Return the (x, y) coordinate for the center point of the cell that contains the specified text.  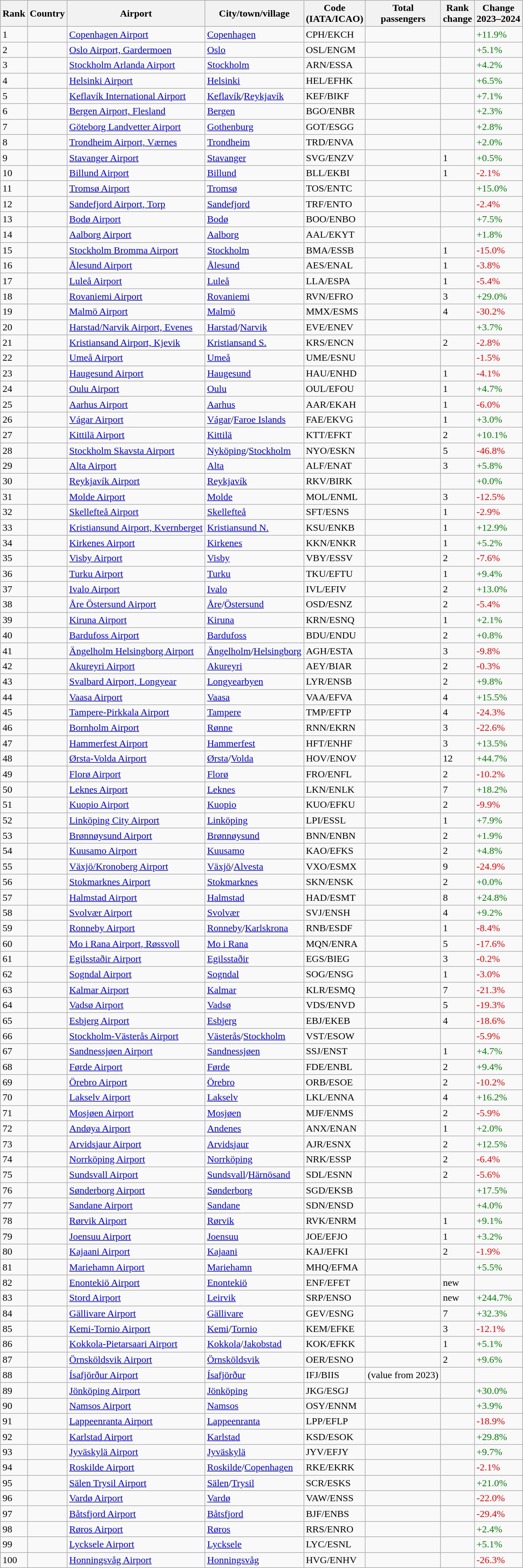
KOK/EFKK (334, 1344)
Helsinki (254, 81)
RVN/EFRO (334, 296)
Gothenburg (254, 127)
Sønderborg Airport (136, 1190)
+5.8% (499, 466)
Rankchange (457, 14)
Ísafjörður (254, 1375)
Trondheim Airport, Værnes (136, 142)
98 (14, 1529)
+16.2% (499, 1098)
Gällivare (254, 1313)
57 (14, 897)
KEM/EFKE (334, 1329)
MJF/ENMS (334, 1113)
-2.4% (499, 204)
VDS/ENVD (334, 1005)
+6.5% (499, 81)
VAA/EFVA (334, 697)
Bardufoss (254, 635)
Mo i Rana Airport, Røssvoll (136, 944)
MHQ/EFMA (334, 1267)
-15.0% (499, 250)
+24.8% (499, 897)
-5.6% (499, 1174)
+4.8% (499, 851)
-12.5% (499, 497)
Sundsvall/Härnösand (254, 1174)
Karlstad (254, 1437)
Molde (254, 497)
Honningsvåg (254, 1560)
81 (14, 1267)
Kuusamo (254, 851)
Nyköping/Stockholm (254, 451)
Stord Airport (136, 1298)
58 (14, 913)
+29.0% (499, 296)
SVJ/ENSH (334, 913)
AAL/EKYT (334, 235)
SGD/EKSB (334, 1190)
Keflavík/Reykjavík (254, 96)
+5.2% (499, 543)
Rørvik (254, 1221)
15 (14, 250)
Stockholm Arlanda Airport (136, 65)
66 (14, 1036)
78 (14, 1221)
Esbjerg (254, 1021)
+7.5% (499, 219)
Umeå (254, 358)
Kristiansund N. (254, 528)
Sandnessjøen Airport (136, 1051)
Ørsta-Volda Airport (136, 759)
Førde Airport (136, 1067)
Arvidsjaur (254, 1144)
ALF/ENAT (334, 466)
Gällivare Airport (136, 1313)
45 (14, 713)
City/town/village (254, 14)
Sandane Airport (136, 1206)
Ivalo (254, 589)
Keflavík International Airport (136, 96)
TOS/ENTC (334, 188)
Tampere (254, 713)
Västerås/Stockholm (254, 1036)
Båtsfjord (254, 1514)
Haugesund Airport (136, 373)
BNN/ENBN (334, 836)
Hammerfest Airport (136, 743)
82 (14, 1283)
LPP/EFLP (334, 1421)
Namsos (254, 1406)
Malmö (254, 312)
KRS/ENCN (334, 343)
-6.4% (499, 1159)
Kiruna Airport (136, 620)
Copenhagen Airport (136, 34)
Örnsköldsvik Airport (136, 1360)
+3.9% (499, 1406)
Honningsvåg Airport (136, 1560)
Egilsstaðir Airport (136, 959)
Totalpassengers (403, 14)
Ivalo Airport (136, 589)
EGS/BIEG (334, 959)
+9.1% (499, 1221)
Vadsø Airport (136, 1005)
44 (14, 697)
AES/ENAL (334, 266)
67 (14, 1051)
TRD/ENVA (334, 142)
Brønnøysund (254, 836)
Andøya Airport (136, 1128)
+5.5% (499, 1267)
74 (14, 1159)
ORB/ESOE (334, 1082)
-2.8% (499, 343)
99 (14, 1545)
KEF/BIKF (334, 96)
+3.0% (499, 419)
Ørsta/Volda (254, 759)
Lakselv (254, 1098)
Airport (136, 14)
21 (14, 343)
KAO/EFKS (334, 851)
-30.2% (499, 312)
+13.5% (499, 743)
MQN/ENRA (334, 944)
Sälen/Trysil (254, 1483)
36 (14, 574)
LKN/ENLK (334, 789)
52 (14, 820)
Roskilde Airport (136, 1468)
Malmö Airport (136, 312)
10 (14, 173)
RKE/EKRK (334, 1468)
79 (14, 1236)
Kuusamo Airport (136, 851)
49 (14, 774)
Lycksele Airport (136, 1545)
RKV/BIRK (334, 481)
Molde Airport (136, 497)
Rovaniemi (254, 296)
Svalbard Airport, Longyear (136, 681)
Billund Airport (136, 173)
Esbjerg Airport (136, 1021)
Helsinki Airport (136, 81)
62 (14, 974)
-29.4% (499, 1514)
73 (14, 1144)
RRS/ENRO (334, 1529)
33 (14, 528)
AJR/ESNX (334, 1144)
Førde (254, 1067)
Harstad/Narvik Airport, Evenes (136, 327)
Sandnessjøen (254, 1051)
Ängelholm Helsingborg Airport (136, 651)
ANX/ENAN (334, 1128)
Billund (254, 173)
Turku Airport (136, 574)
IFJ/BIIS (334, 1375)
Tromsø (254, 188)
+1.9% (499, 836)
Norrköping Airport (136, 1159)
Karlstad Airport (136, 1437)
29 (14, 466)
23 (14, 373)
-24.9% (499, 866)
Rovaniemi Airport (136, 296)
+10.1% (499, 435)
40 (14, 635)
ENF/EFET (334, 1283)
Vardø Airport (136, 1498)
-1.9% (499, 1252)
LYC/ESNL (334, 1545)
Kristiansund Airport, Kvernberget (136, 528)
Joensuu (254, 1236)
80 (14, 1252)
SSJ/ENST (334, 1051)
Kokkola/Jakobstad (254, 1344)
Svolvær Airport (136, 913)
KSD/ESOK (334, 1437)
+44.7% (499, 759)
Stockholm Skavsta Airport (136, 451)
+244.7% (499, 1298)
JOE/EFJO (334, 1236)
72 (14, 1128)
Stokmarknes Airport (136, 882)
Örnsköldsvik (254, 1360)
94 (14, 1468)
Sønderborg (254, 1190)
+18.2% (499, 789)
24 (14, 389)
Kalmar (254, 990)
14 (14, 235)
+21.0% (499, 1483)
Vadsø (254, 1005)
Brønnøysund Airport (136, 836)
+30.0% (499, 1390)
-8.4% (499, 928)
61 (14, 959)
VBY/ESSV (334, 558)
Visby Airport (136, 558)
Jönköping Airport (136, 1390)
-3.8% (499, 266)
Kajaani (254, 1252)
35 (14, 558)
Mosjøen (254, 1113)
HVG/ENHV (334, 1560)
Växjö/Alvesta (254, 866)
Leirvik (254, 1298)
+9.2% (499, 913)
LPI/ESSL (334, 820)
+9.6% (499, 1360)
Kemi-Tornio Airport (136, 1329)
Kokkola-Pietarsaari Airport (136, 1344)
Trondheim (254, 142)
(value from 2023) (403, 1375)
96 (14, 1498)
93 (14, 1452)
100 (14, 1560)
11 (14, 188)
Skellefteå Airport (136, 512)
Ísafjörður Airport (136, 1375)
50 (14, 789)
Bodø Airport (136, 219)
48 (14, 759)
19 (14, 312)
18 (14, 296)
OSY/ENNM (334, 1406)
KUO/EFKU (334, 805)
Mo i Rana (254, 944)
Bergen (254, 111)
64 (14, 1005)
MOL/ENML (334, 497)
Roskilde/Copenhagen (254, 1468)
Lakselv Airport (136, 1098)
Sogndal (254, 974)
Ronneby Airport (136, 928)
53 (14, 836)
Båtsfjord Airport (136, 1514)
Göteborg Landvetter Airport (136, 127)
-22.0% (499, 1498)
FAE/EKVG (334, 419)
Visby (254, 558)
Rank (14, 14)
OSL/ENGM (334, 50)
Mariehamn Airport (136, 1267)
+32.3% (499, 1313)
83 (14, 1298)
Alta (254, 466)
UME/ESNU (334, 358)
Ronneby/Karlskrona (254, 928)
84 (14, 1313)
GEV/ESNG (334, 1313)
Kuopio (254, 805)
Sälen Trysil Airport (136, 1483)
Kemi/Tornio (254, 1329)
+11.9% (499, 34)
Sandefjord Airport, Torp (136, 204)
+13.0% (499, 589)
Mariehamn (254, 1267)
Stockholm Bromma Airport (136, 250)
Namsos Airport (136, 1406)
Florø Airport (136, 774)
+12.9% (499, 528)
Sandefjord (254, 204)
BOO/ENBO (334, 219)
Røros (254, 1529)
30 (14, 481)
+0.8% (499, 635)
SOG/ENSG (334, 974)
-19.3% (499, 1005)
Stavanger Airport (136, 157)
Kittilä Airport (136, 435)
Åre Östersund Airport (136, 604)
Harstad/Narvik (254, 327)
Halmstad Airport (136, 897)
Lycksele (254, 1545)
Ålesund Airport (136, 266)
Aalborg Airport (136, 235)
92 (14, 1437)
KAJ/EFKI (334, 1252)
LLA/ESPA (334, 281)
Aarhus Airport (136, 404)
85 (14, 1329)
Kalmar Airport (136, 990)
Code(IATA/ICAO) (334, 14)
+2.4% (499, 1529)
Kuopio Airport (136, 805)
Linköping (254, 820)
Sundsvall Airport (136, 1174)
Vaasa Airport (136, 697)
Stockholm-Västerås Airport (136, 1036)
-46.8% (499, 451)
Oulu Airport (136, 389)
Kristiansand Airport, Kjevik (136, 343)
KRN/ESNQ (334, 620)
Kirkenes (254, 543)
Vaasa (254, 697)
EVE/ENEV (334, 327)
JYV/EFJY (334, 1452)
Ängelholm/Helsingborg (254, 651)
56 (14, 882)
Røros Airport (136, 1529)
97 (14, 1514)
-7.6% (499, 558)
+3.2% (499, 1236)
VST/ESOW (334, 1036)
OER/ESNO (334, 1360)
+3.7% (499, 327)
+2.1% (499, 620)
51 (14, 805)
Tampere-Pirkkala Airport (136, 713)
Reykjavík Airport (136, 481)
-0.2% (499, 959)
Enontekiö Airport (136, 1283)
-18.6% (499, 1021)
69 (14, 1082)
+7.9% (499, 820)
Hammerfest (254, 743)
SRP/ENSO (334, 1298)
-22.6% (499, 728)
Aalborg (254, 235)
-6.0% (499, 404)
EBJ/EKEB (334, 1021)
Aarhus (254, 404)
Bergen Airport, Flesland (136, 111)
HFT/ENHF (334, 743)
Akureyri Airport (136, 666)
+15.5% (499, 697)
6 (14, 111)
-18.9% (499, 1421)
Bodø (254, 219)
SDL/ESNN (334, 1174)
41 (14, 651)
FDE/ENBL (334, 1067)
+4.0% (499, 1206)
KKN/ENKR (334, 543)
LYR/ENSB (334, 681)
+7.1% (499, 96)
Kittilä (254, 435)
95 (14, 1483)
-3.0% (499, 974)
91 (14, 1421)
OSD/ESNZ (334, 604)
Haugesund (254, 373)
HAD/ESMT (334, 897)
Vágar Airport (136, 419)
Norrköping (254, 1159)
Lappeenranta (254, 1421)
+17.5% (499, 1190)
+9.8% (499, 681)
47 (14, 743)
HOV/ENOV (334, 759)
+12.5% (499, 1144)
RVK/ENRM (334, 1221)
GOT/ESGG (334, 127)
Umeå Airport (136, 358)
SCR/ESKS (334, 1483)
Oslo Airport, Gardermoen (136, 50)
34 (14, 543)
AAR/EKAH (334, 404)
Vágar/Faroe Islands (254, 419)
BMA/ESSB (334, 250)
70 (14, 1098)
SFT/ESNS (334, 512)
55 (14, 866)
Lappeenranta Airport (136, 1421)
Jyväskylä (254, 1452)
BGO/ENBR (334, 111)
Halmstad (254, 897)
Bardufoss Airport (136, 635)
+15.0% (499, 188)
NRK/ESSP (334, 1159)
Leknes Airport (136, 789)
Florø (254, 774)
IVL/EFIV (334, 589)
38 (14, 604)
RNB/ESDF (334, 928)
Kristiansand S. (254, 343)
Kajaani Airport (136, 1252)
-0.3% (499, 666)
17 (14, 281)
-26.3% (499, 1560)
63 (14, 990)
-21.3% (499, 990)
Åre/Östersund (254, 604)
SVG/ENZV (334, 157)
Vardø (254, 1498)
KSU/ENKB (334, 528)
Bornholm Airport (136, 728)
Linköping City Airport (136, 820)
39 (14, 620)
Egilsstaðir (254, 959)
37 (14, 589)
-9.9% (499, 805)
-12.1% (499, 1329)
FRO/ENFL (334, 774)
Country (47, 14)
+9.7% (499, 1452)
SKN/ENSK (334, 882)
20 (14, 327)
BJF/ENBS (334, 1514)
Alta Airport (136, 466)
Copenhagen (254, 34)
Oslo (254, 50)
Oulu (254, 389)
OUL/EFOU (334, 389)
LKL/ENNA (334, 1098)
Turku (254, 574)
TMP/EFTP (334, 713)
ARN/ESSA (334, 65)
+4.2% (499, 65)
+2.8% (499, 127)
68 (14, 1067)
AEY/BIAR (334, 666)
JKG/ESGJ (334, 1390)
Andenes (254, 1128)
BLL/EKBI (334, 173)
88 (14, 1375)
-17.6% (499, 944)
TKU/EFTU (334, 574)
HAU/ENHD (334, 373)
27 (14, 435)
KTT/EFKT (334, 435)
Mosjøen Airport (136, 1113)
+0.5% (499, 157)
Skellefteå (254, 512)
32 (14, 512)
Jönköping (254, 1390)
Stokmarknes (254, 882)
76 (14, 1190)
MMX/ESMS (334, 312)
TRF/ENTO (334, 204)
46 (14, 728)
Jyväskylä Airport (136, 1452)
Arvidsjaur Airport (136, 1144)
CPH/EKCH (334, 34)
Växjö/Kronoberg Airport (136, 866)
25 (14, 404)
Sandane (254, 1206)
Rørvik Airport (136, 1221)
Stavanger (254, 157)
Leknes (254, 789)
65 (14, 1021)
86 (14, 1344)
Kiruna (254, 620)
26 (14, 419)
28 (14, 451)
KLR/ESMQ (334, 990)
71 (14, 1113)
BDU/ENDU (334, 635)
-1.5% (499, 358)
SDN/ENSD (334, 1206)
89 (14, 1390)
Enontekiö (254, 1283)
22 (14, 358)
NYO/ESKN (334, 451)
13 (14, 219)
Sogndal Airport (136, 974)
Örebro Airport (136, 1082)
59 (14, 928)
+29.8% (499, 1437)
Luleå (254, 281)
Luleå Airport (136, 281)
Kirkenes Airport (136, 543)
Longyearbyen (254, 681)
Change2023–2024 (499, 14)
31 (14, 497)
Svolvær (254, 913)
60 (14, 944)
75 (14, 1174)
Reykjavík (254, 481)
77 (14, 1206)
AGH/ESTA (334, 651)
-4.1% (499, 373)
Joensuu Airport (136, 1236)
87 (14, 1360)
Rønne (254, 728)
VAW/ENSS (334, 1498)
Örebro (254, 1082)
Ålesund (254, 266)
54 (14, 851)
43 (14, 681)
+1.8% (499, 235)
Tromsø Airport (136, 188)
RNN/EKRN (334, 728)
Akureyri (254, 666)
HEL/EFHK (334, 81)
+2.3% (499, 111)
-24.3% (499, 713)
90 (14, 1406)
-9.8% (499, 651)
VXO/ESMX (334, 866)
-2.9% (499, 512)
42 (14, 666)
16 (14, 266)
